Identify which cell holds the provided text, then report its (x, y) central coordinate. 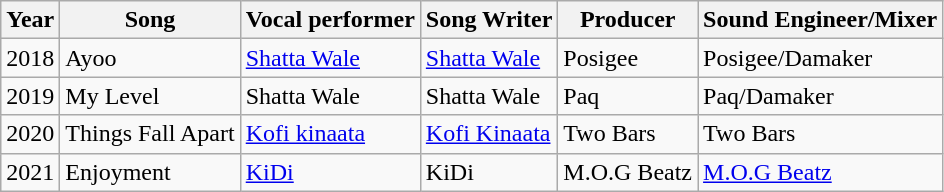
Kofi kinaata (330, 134)
Song Writer (489, 20)
Kofi Kinaata (489, 134)
Vocal performer (330, 20)
Song (150, 20)
Posigee/Damaker (820, 58)
2019 (30, 96)
Things Fall Apart (150, 134)
Year (30, 20)
Enjoyment (150, 172)
Producer (628, 20)
2021 (30, 172)
Sound Engineer/Mixer (820, 20)
Paq/Damaker (820, 96)
Paq (628, 96)
My Level (150, 96)
2020 (30, 134)
Posigee (628, 58)
Ayoo (150, 58)
2018 (30, 58)
